For the text-containing cell, return its midpoint in [X, Y] coordinate format. 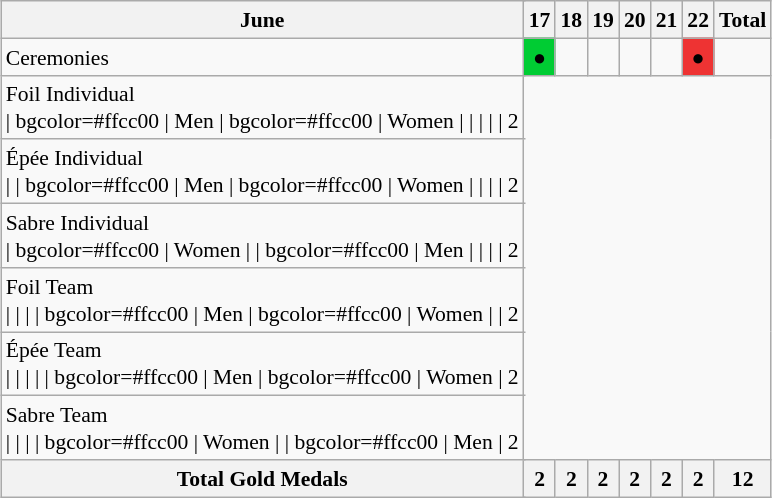
22 [698, 20]
Foil Team| | | | bgcolor=#ffcc00 | Men | bgcolor=#ffcc00 | Women | | 2 [262, 299]
Ceremonies [262, 56]
17 [540, 20]
June [262, 20]
18 [571, 20]
Sabre Individual| bgcolor=#ffcc00 | Women | | bgcolor=#ffcc00 | Men | | | | 2 [262, 235]
21 [667, 20]
20 [635, 20]
Sabre Team| | | | bgcolor=#ffcc00 | Women | | bgcolor=#ffcc00 | Men | 2 [262, 428]
Foil Individual| bgcolor=#ffcc00 | Men | bgcolor=#ffcc00 | Women | | | | | 2 [262, 107]
Épée Team| | | | | bgcolor=#ffcc00 | Men | bgcolor=#ffcc00 | Women | 2 [262, 364]
Total [742, 20]
19 [603, 20]
Total Gold Medals [262, 478]
Épée Individual| | bgcolor=#ffcc00 | Men | bgcolor=#ffcc00 | Women | | | | 2 [262, 171]
12 [742, 478]
